Identify which cell holds the provided text, then report its (X, Y) central coordinate. 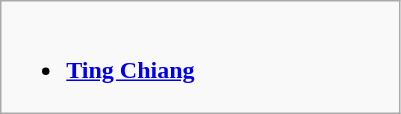
Ting Chiang (200, 58)
